Determine the (x, y) coordinate at the center of the cell enclosing the given text.  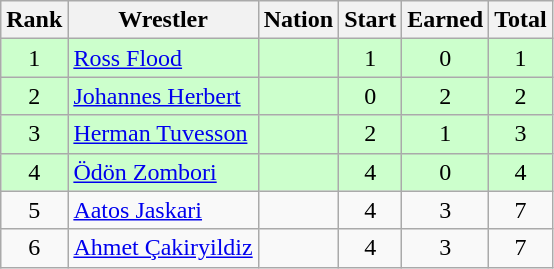
6 (34, 248)
Johannes Herbert (163, 96)
Total (521, 20)
Herman Tuvesson (163, 134)
Wrestler (163, 20)
Start (370, 20)
Earned (446, 20)
Ödön Zombori (163, 172)
Nation (298, 20)
5 (34, 210)
Ahmet Çakiryildiz (163, 248)
Rank (34, 20)
Ross Flood (163, 58)
Aatos Jaskari (163, 210)
